Identify which cell holds the provided text, then report its [X, Y] central coordinate. 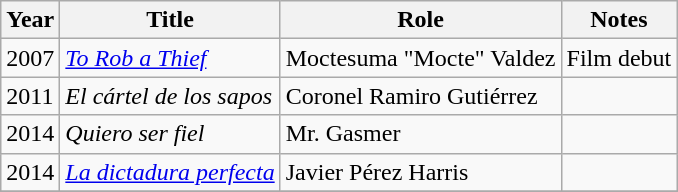
Title [170, 20]
Quiero ser fiel [170, 134]
Moctesuma "Mocte" Valdez [420, 58]
To Rob a Thief [170, 58]
El cártel de los sapos [170, 96]
Notes [619, 20]
Javier Pérez Harris [420, 172]
La dictadura perfecta [170, 172]
Coronel Ramiro Gutiérrez [420, 96]
Mr. Gasmer [420, 134]
Role [420, 20]
Film debut [619, 58]
2011 [30, 96]
2007 [30, 58]
Year [30, 20]
